From the cell containing the given text, extract its center point as (x, y) coordinate. 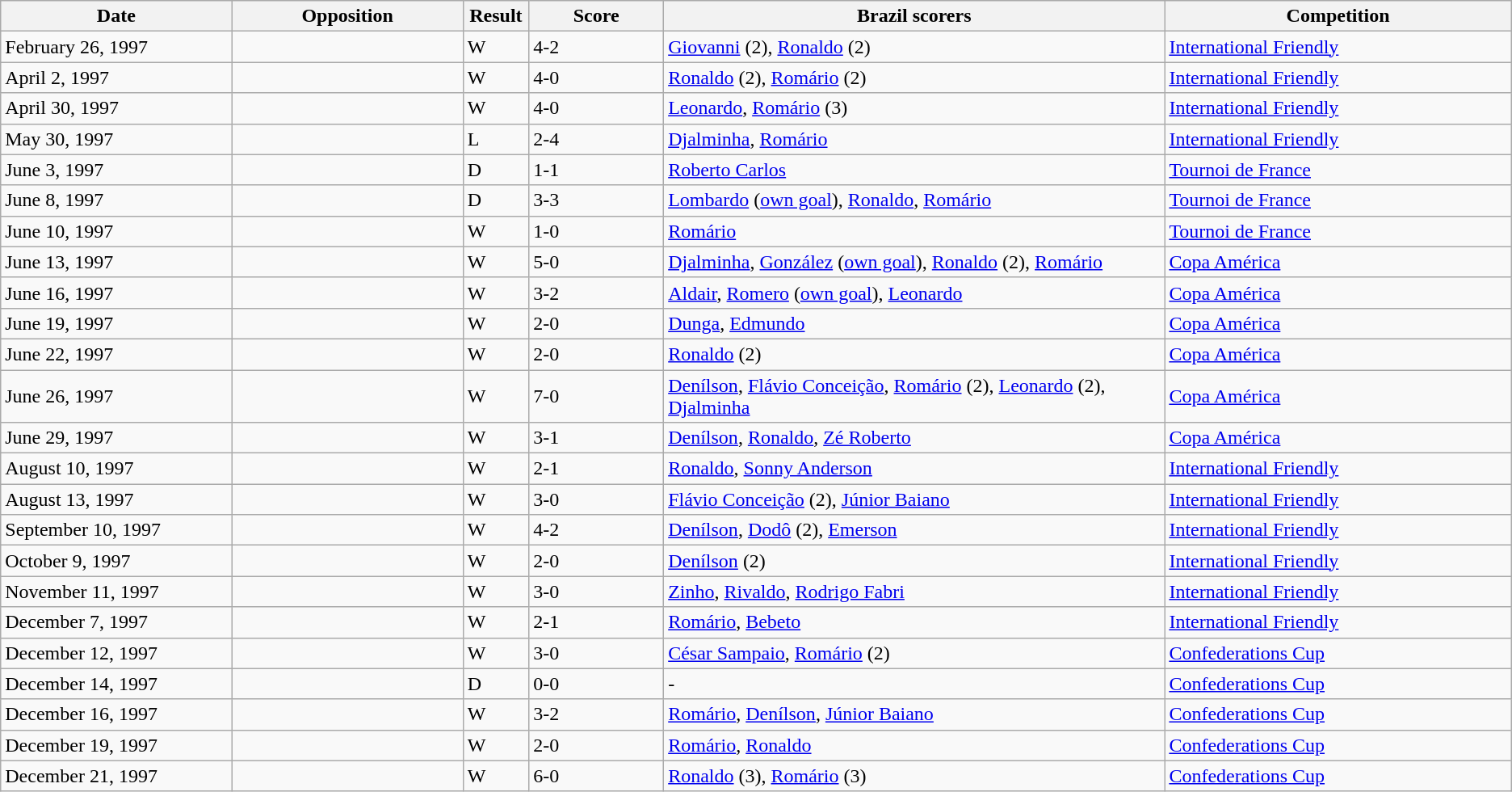
3-3 (596, 200)
August 10, 1997 (116, 469)
June 16, 1997 (116, 293)
- (914, 684)
September 10, 1997 (116, 530)
November 11, 1997 (116, 592)
Zinho, Rivaldo, Rodrigo Fabri (914, 592)
June 13, 1997 (116, 262)
Aldair, Romero (own goal), Leonardo (914, 293)
Djalminha, González (own goal), Ronaldo (2), Romário (914, 262)
June 8, 1997 (116, 200)
May 30, 1997 (116, 139)
Denílson, Ronaldo, Zé Roberto (914, 438)
Denílson, Flávio Conceição, Romário (2), Leonardo (2), Djalminha (914, 396)
Denílson (2) (914, 561)
Romário, Bebeto (914, 622)
5-0 (596, 262)
Flávio Conceição (2), Júnior Baiano (914, 499)
Djalminha, Romário (914, 139)
December 12, 1997 (116, 653)
June 10, 1997 (116, 231)
1-0 (596, 231)
Romário (914, 231)
April 2, 1997 (116, 78)
February 26, 1997 (116, 47)
2-4 (596, 139)
Dunga, Edmundo (914, 323)
Ronaldo (2) (914, 354)
7-0 (596, 396)
June 26, 1997 (116, 396)
Result (496, 16)
October 9, 1997 (116, 561)
August 13, 1997 (116, 499)
Brazil scorers (914, 16)
L (496, 139)
Romário, Denílson, Júnior Baiano (914, 714)
December 16, 1997 (116, 714)
Romário, Ronaldo (914, 745)
Competition (1338, 16)
0-0 (596, 684)
Giovanni (2), Ronaldo (2) (914, 47)
Date (116, 16)
June 3, 1997 (116, 170)
Opposition (347, 16)
Ronaldo (2), Romário (2) (914, 78)
3-1 (596, 438)
Ronaldo, Sonny Anderson (914, 469)
César Sampaio, Romário (2) (914, 653)
6-0 (596, 776)
Denílson, Dodô (2), Emerson (914, 530)
Lombardo (own goal), Ronaldo, Romário (914, 200)
April 30, 1997 (116, 108)
December 7, 1997 (116, 622)
Leonardo, Romário (3) (914, 108)
December 19, 1997 (116, 745)
June 22, 1997 (116, 354)
Score (596, 16)
June 29, 1997 (116, 438)
Ronaldo (3), Romário (3) (914, 776)
1-1 (596, 170)
December 21, 1997 (116, 776)
Roberto Carlos (914, 170)
December 14, 1997 (116, 684)
June 19, 1997 (116, 323)
